Return the [x, y] coordinate for the center point of the cell that contains the specified text.  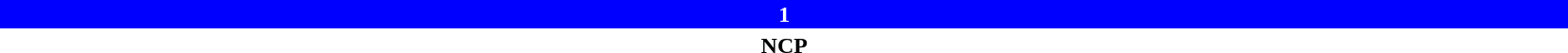
1 [784, 14]
